Identify which cell holds the provided text, then report its [x, y] central coordinate. 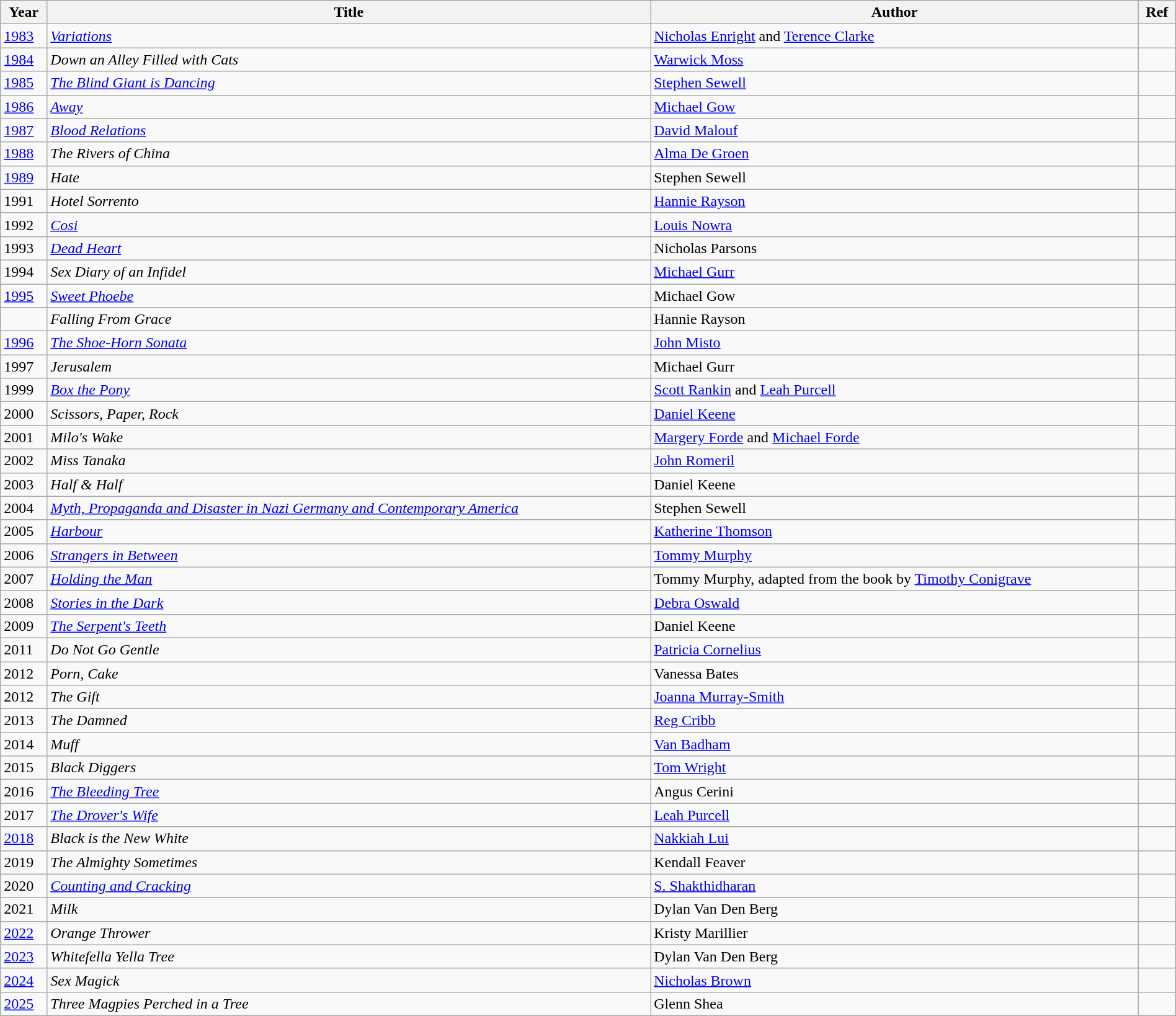
1987 [24, 130]
Scott Rankin and Leah Purcell [894, 390]
1988 [24, 154]
1997 [24, 367]
Whitefella Yella Tree [349, 956]
2024 [24, 980]
Joanna Murray-Smith [894, 697]
Falling From Grace [349, 319]
Jerusalem [349, 367]
Nicholas Parsons [894, 248]
Nakkiah Lui [894, 839]
Title [349, 12]
Myth, Propaganda and Disaster in Nazi Germany and Contemporary America [349, 508]
2016 [24, 791]
2021 [24, 909]
John Misto [894, 343]
Tom Wright [894, 768]
Hate [349, 177]
Author [894, 12]
1992 [24, 225]
Sweet Phoebe [349, 296]
The Bleeding Tree [349, 791]
Sex Magick [349, 980]
The Serpent's Teeth [349, 626]
1995 [24, 296]
The Damned [349, 721]
2002 [24, 461]
Do Not Go Gentle [349, 649]
The Blind Giant is Dancing [349, 83]
2013 [24, 721]
Blood Relations [349, 130]
2003 [24, 484]
Counting and Cracking [349, 886]
Katherine Thomson [894, 532]
2007 [24, 579]
1999 [24, 390]
Margery Forde and Michael Forde [894, 437]
Porn, Cake [349, 673]
Variations [349, 36]
Box the Pony [349, 390]
The Drover's Wife [349, 815]
1994 [24, 272]
Alma De Groen [894, 154]
1984 [24, 60]
2023 [24, 956]
1996 [24, 343]
2005 [24, 532]
Glenn Shea [894, 1004]
Orange Thrower [349, 933]
Vanessa Bates [894, 673]
Van Badham [894, 744]
2011 [24, 649]
2020 [24, 886]
2019 [24, 862]
1989 [24, 177]
2006 [24, 555]
Milk [349, 909]
The Shoe-Horn Sonata [349, 343]
Patricia Cornelius [894, 649]
2009 [24, 626]
2017 [24, 815]
Miss Tanaka [349, 461]
Harbour [349, 532]
Black is the New White [349, 839]
1993 [24, 248]
Strangers in Between [349, 555]
2022 [24, 933]
Stories in the Dark [349, 602]
Away [349, 107]
Half & Half [349, 484]
2018 [24, 839]
Nicholas Brown [894, 980]
Warwick Moss [894, 60]
2014 [24, 744]
Nicholas Enright and Terence Clarke [894, 36]
Angus Cerini [894, 791]
The Rivers of China [349, 154]
Milo's Wake [349, 437]
Scissors, Paper, Rock [349, 414]
Muff [349, 744]
2015 [24, 768]
2025 [24, 1004]
1985 [24, 83]
Hotel Sorrento [349, 201]
Kendall Feaver [894, 862]
2008 [24, 602]
Cosi [349, 225]
2004 [24, 508]
2001 [24, 437]
Kristy Marillier [894, 933]
2000 [24, 414]
Black Diggers [349, 768]
Sex Diary of an Infidel [349, 272]
Down an Alley Filled with Cats [349, 60]
Year [24, 12]
Dead Heart [349, 248]
S. Shakthidharan [894, 886]
Tommy Murphy [894, 555]
David Malouf [894, 130]
The Gift [349, 697]
Debra Oswald [894, 602]
Louis Nowra [894, 225]
Holding the Man [349, 579]
1986 [24, 107]
Ref [1157, 12]
1991 [24, 201]
Leah Purcell [894, 815]
Reg Cribb [894, 721]
Tommy Murphy, adapted from the book by Timothy Conigrave [894, 579]
Three Magpies Perched in a Tree [349, 1004]
John Romeril [894, 461]
1983 [24, 36]
The Almighty Sometimes [349, 862]
